Detect which cell encompasses the target text, then output its [x, y] center coordinate. 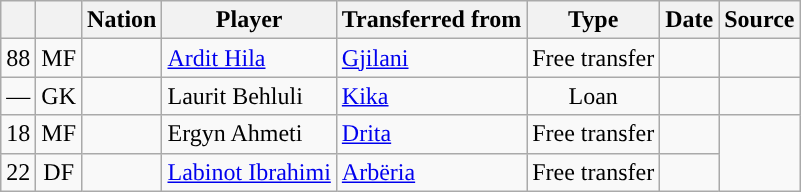
22 [18, 172]
Ardit Hila [249, 58]
Gjilani [431, 58]
Drita [431, 134]
Kika [431, 96]
Ergyn Ahmeti [249, 134]
GK [59, 96]
18 [18, 134]
— [18, 96]
Type [594, 20]
Source [760, 20]
Arbëria [431, 172]
Labinot Ibrahimi [249, 172]
Loan [594, 96]
Transferred from [431, 20]
Player [249, 20]
Nation [122, 20]
Date [690, 20]
Laurit Behluli [249, 96]
DF [59, 172]
88 [18, 58]
